Determine the (X, Y) coordinate at the center of the cell enclosing the given text.  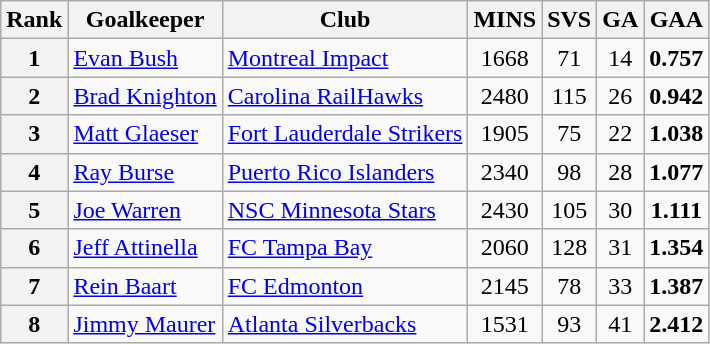
3 (34, 134)
105 (570, 210)
Evan Bush (145, 58)
22 (620, 134)
6 (34, 248)
Matt Glaeser (145, 134)
26 (620, 96)
FC Tampa Bay (345, 248)
MINS (505, 20)
Brad Knighton (145, 96)
7 (34, 286)
1905 (505, 134)
Fort Lauderdale Strikers (345, 134)
NSC Minnesota Stars (345, 210)
2430 (505, 210)
115 (570, 96)
2.412 (676, 324)
1.354 (676, 248)
Montreal Impact (345, 58)
Jimmy Maurer (145, 324)
Club (345, 20)
2145 (505, 286)
0.757 (676, 58)
Ray Burse (145, 172)
2 (34, 96)
1.387 (676, 286)
1.038 (676, 134)
8 (34, 324)
SVS (570, 20)
1 (34, 58)
Carolina RailHawks (345, 96)
2480 (505, 96)
Joe Warren (145, 210)
5 (34, 210)
Atlanta Silverbacks (345, 324)
1668 (505, 58)
41 (620, 324)
Goalkeeper (145, 20)
2060 (505, 248)
GA (620, 20)
1.077 (676, 172)
33 (620, 286)
0.942 (676, 96)
28 (620, 172)
75 (570, 134)
GAA (676, 20)
93 (570, 324)
4 (34, 172)
78 (570, 286)
Jeff Attinella (145, 248)
128 (570, 248)
98 (570, 172)
30 (620, 210)
Rein Baart (145, 286)
1.111 (676, 210)
31 (620, 248)
71 (570, 58)
14 (620, 58)
2340 (505, 172)
FC Edmonton (345, 286)
1531 (505, 324)
Rank (34, 20)
Puerto Rico Islanders (345, 172)
